Search for the cell housing the specified text and yield its (x, y) center coordinate. 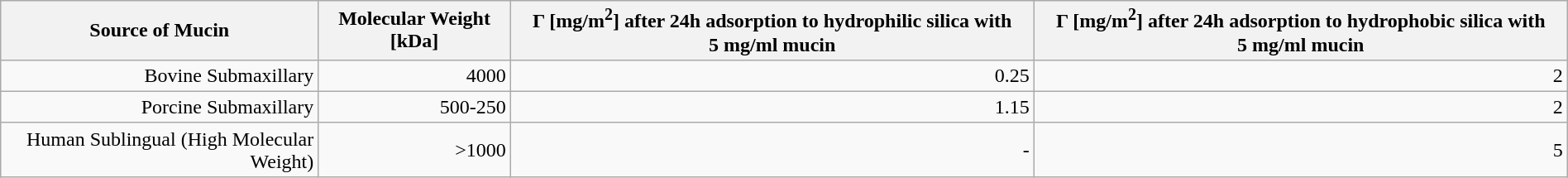
Bovine Submaxillary (160, 75)
Source of Mucin (160, 31)
>1000 (414, 149)
1.15 (772, 107)
Porcine Submaxillary (160, 107)
Human Sublingual (High Molecular Weight) (160, 149)
Γ [mg/m2] after 24h adsorption to hydrophilic silica with 5 mg/ml mucin (772, 31)
Molecular Weight [kDa] (414, 31)
5 (1300, 149)
500-250 (414, 107)
0.25 (772, 75)
4000 (414, 75)
- (772, 149)
Γ [mg/m2] after 24h adsorption to hydrophobic silica with 5 mg/ml mucin (1300, 31)
